Determine the [x, y] coordinate at the center of the cell enclosing the given text.  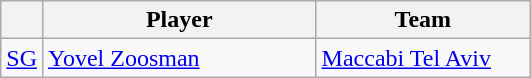
Yovel Zoosman [179, 58]
Maccabi Tel Aviv [423, 58]
Player [179, 20]
Team [423, 20]
SG [22, 58]
